For the text-containing cell, return its midpoint in (X, Y) coordinate format. 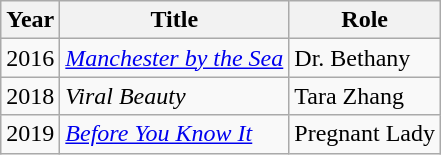
2018 (30, 96)
Year (30, 20)
Viral Beauty (174, 96)
Pregnant Lady (365, 134)
Role (365, 20)
2019 (30, 134)
Manchester by the Sea (174, 58)
Before You Know It (174, 134)
2016 (30, 58)
Tara Zhang (365, 96)
Dr. Bethany (365, 58)
Title (174, 20)
